Identify which cell holds the provided text, then report its [x, y] central coordinate. 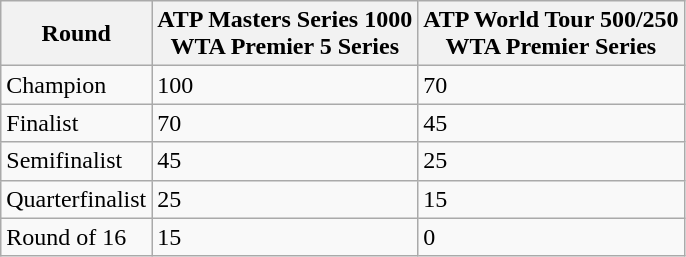
ATP World Tour 500/250 WTA Premier Series [551, 34]
Semifinalist [76, 161]
0 [551, 237]
Finalist [76, 123]
Round of 16 [76, 237]
100 [285, 85]
Champion [76, 85]
Quarterfinalist [76, 199]
ATP Masters Series 1000 WTA Premier 5 Series [285, 34]
Round [76, 34]
